Output the (X, Y) coordinate of the center of the cell containing the given text.  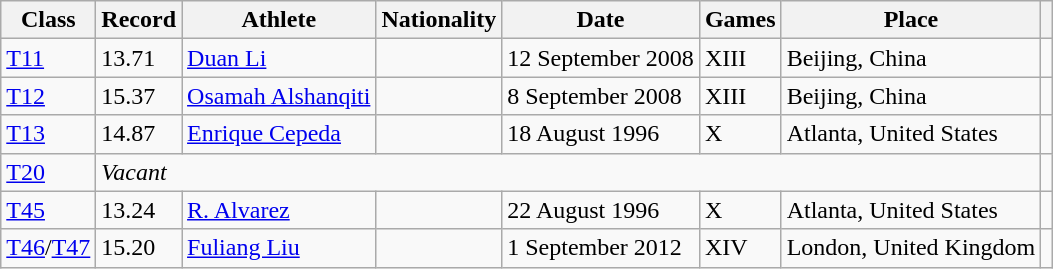
Athlete (279, 20)
1 September 2012 (601, 248)
15.20 (139, 248)
Record (139, 20)
13.24 (139, 210)
12 September 2008 (601, 58)
London, United Kingdom (911, 248)
T13 (48, 134)
T46/T47 (48, 248)
Date (601, 20)
14.87 (139, 134)
Duan Li (279, 58)
Games (740, 20)
T45 (48, 210)
T11 (48, 58)
13.71 (139, 58)
22 August 1996 (601, 210)
R. Alvarez (279, 210)
Nationality (439, 20)
8 September 2008 (601, 96)
Vacant (568, 172)
T20 (48, 172)
T12 (48, 96)
15.37 (139, 96)
Fuliang Liu (279, 248)
18 August 1996 (601, 134)
XIV (740, 248)
Class (48, 20)
Enrique Cepeda (279, 134)
Place (911, 20)
Osamah Alshanqiti (279, 96)
